From the cell containing the given text, extract its center point as [X, Y] coordinate. 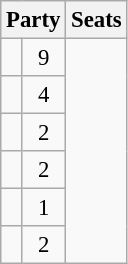
1 [44, 208]
9 [44, 58]
Seats [96, 20]
4 [44, 95]
Party [34, 20]
